For the text-containing cell, return its midpoint in [X, Y] coordinate format. 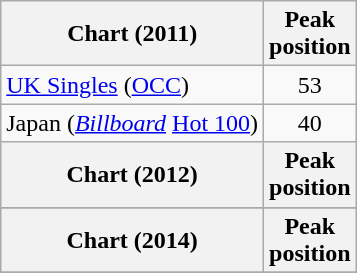
UK Singles (OCC) [132, 85]
Japan (Billboard Hot 100) [132, 123]
Chart (2012) [132, 174]
Chart (2014) [132, 240]
Chart (2011) [132, 34]
53 [310, 85]
40 [310, 123]
